For the text-containing cell, return its midpoint in [X, Y] coordinate format. 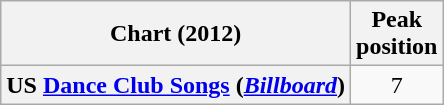
7 [397, 85]
Peakposition [397, 34]
Chart (2012) [176, 34]
US Dance Club Songs (Billboard) [176, 85]
